Scan for the cell matching the given text and deliver its [x, y] coordinate at center. 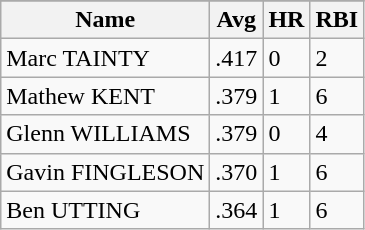
RBI [337, 20]
Marc TAINTY [106, 58]
Ben UTTING [106, 210]
.417 [236, 58]
.370 [236, 172]
Gavin FINGLESON [106, 172]
.364 [236, 210]
HR [286, 20]
Mathew KENT [106, 96]
2 [337, 58]
4 [337, 134]
Avg [236, 20]
Glenn WILLIAMS [106, 134]
Name [106, 20]
